Search for the cell housing the specified text and yield its (X, Y) center coordinate. 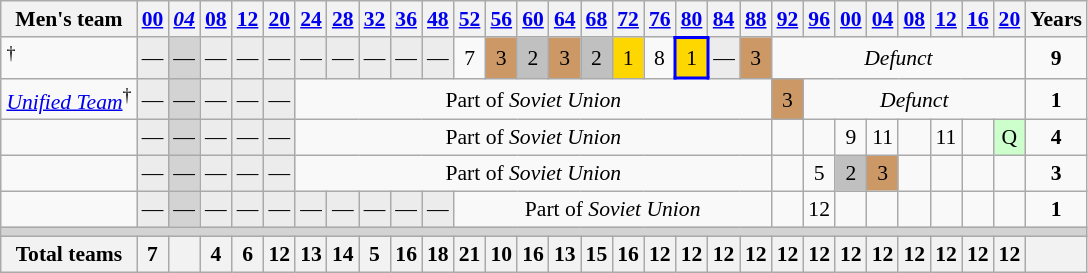
60 (533, 19)
32 (375, 19)
28 (343, 19)
84 (723, 19)
96 (819, 19)
6 (248, 255)
21 (470, 255)
Years (1056, 19)
68 (597, 19)
76 (660, 19)
92 (788, 19)
Men's team (68, 19)
14 (343, 255)
56 (501, 19)
64 (565, 19)
36 (406, 19)
Q (1010, 138)
88 (756, 19)
48 (438, 19)
72 (628, 19)
15 (597, 255)
† (68, 58)
Unified Team† (68, 100)
24 (311, 19)
52 (470, 19)
18 (438, 255)
10 (501, 255)
80 (692, 19)
Total teams (68, 255)
8 (660, 58)
